Find where the given text appears and provide that cell's center as [X, Y] coordinate. 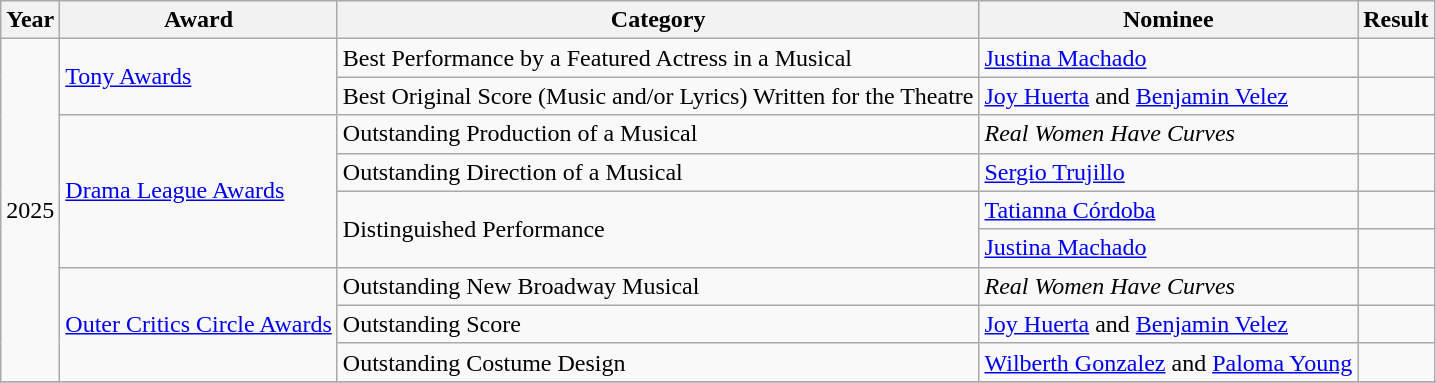
Outstanding New Broadway Musical [658, 286]
Tony Awards [198, 77]
Best Original Score (Music and/or Lyrics) Written for the Theatre [658, 96]
Tatianna Córdoba [1168, 210]
Outstanding Direction of a Musical [658, 172]
Sergio Trujillo [1168, 172]
Award [198, 20]
Outer Critics Circle Awards [198, 324]
Wilberth Gonzalez and Paloma Young [1168, 362]
Category [658, 20]
Year [30, 20]
Distinguished Performance [658, 229]
Drama League Awards [198, 191]
Result [1396, 20]
Outstanding Score [658, 324]
Nominee [1168, 20]
2025 [30, 210]
Outstanding Production of a Musical [658, 134]
Best Performance by a Featured Actress in a Musical [658, 58]
Outstanding Costume Design [658, 362]
